Determine the [x, y] coordinate at the center of the cell enclosing the given text.  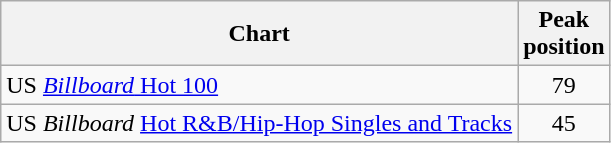
US Billboard Hot R&B/Hip-Hop Singles and Tracks [260, 123]
79 [564, 85]
US Billboard Hot 100 [260, 85]
Peakposition [564, 34]
Chart [260, 34]
45 [564, 123]
